Extract the [x, y] coordinate from the center of the cell holding the provided text.  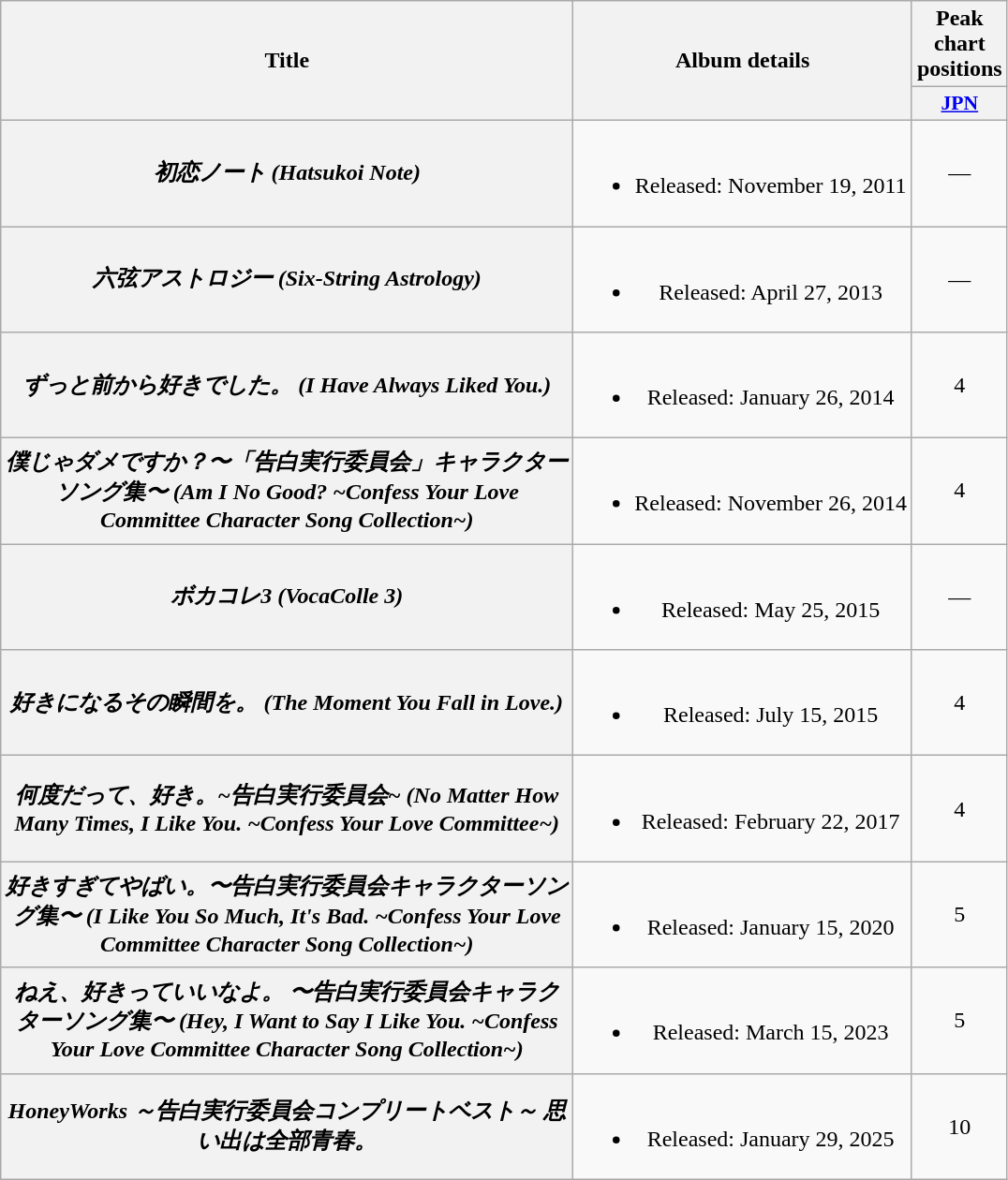
好きになるその瞬間を。 (The Moment You Fall in Love.) [287, 702]
Released: November 26, 2014 [743, 491]
Released: January 15, 2020 [743, 914]
初恋ノート (Hatsukoi Note) [287, 172]
好きすぎてやばい。〜告白実行委員会キャラクターソング集〜 (I Like You So Much, It's Bad. ~Confess Your Love Committee Character Song Collection~) [287, 914]
僕じゃダメですか？〜「告白実行委員会」キャラクターソング集〜 (Am I No Good? ~Confess Your Love Committee Character Song Collection~) [287, 491]
何度だって、好き。~告白実行委員会~ (No Matter How Many Times, I Like You. ~Confess Your Love Committee~) [287, 809]
Peak chart positions [959, 44]
ねえ、好きっていいなよ。 〜告白実行委員会キャラクターソング集〜 (Hey, I Want to Say I Like You. ~Confess Your Love Committee Character Song Collection~) [287, 1021]
六弦アストロジー (Six-String Astrology) [287, 279]
Released: January 26, 2014 [743, 386]
Released: February 22, 2017 [743, 809]
Released: July 15, 2015 [743, 702]
10 [959, 1126]
Released: January 29, 2025 [743, 1126]
Released: May 25, 2015 [743, 597]
Released: March 15, 2023 [743, 1021]
Released: April 27, 2013 [743, 279]
JPN [959, 104]
Album details [743, 61]
ボカコレ3 (VocaColle 3) [287, 597]
HoneyWorks ～告白実行委員会コンプリートベスト～ 思い出は全部青春。 [287, 1126]
Title [287, 61]
ずっと前から好きでした。 (I Have Always Liked You.) [287, 386]
Released: November 19, 2011 [743, 172]
